Pinpoint the cell where the given text exists, returning its (X, Y) midpoint coordinate. 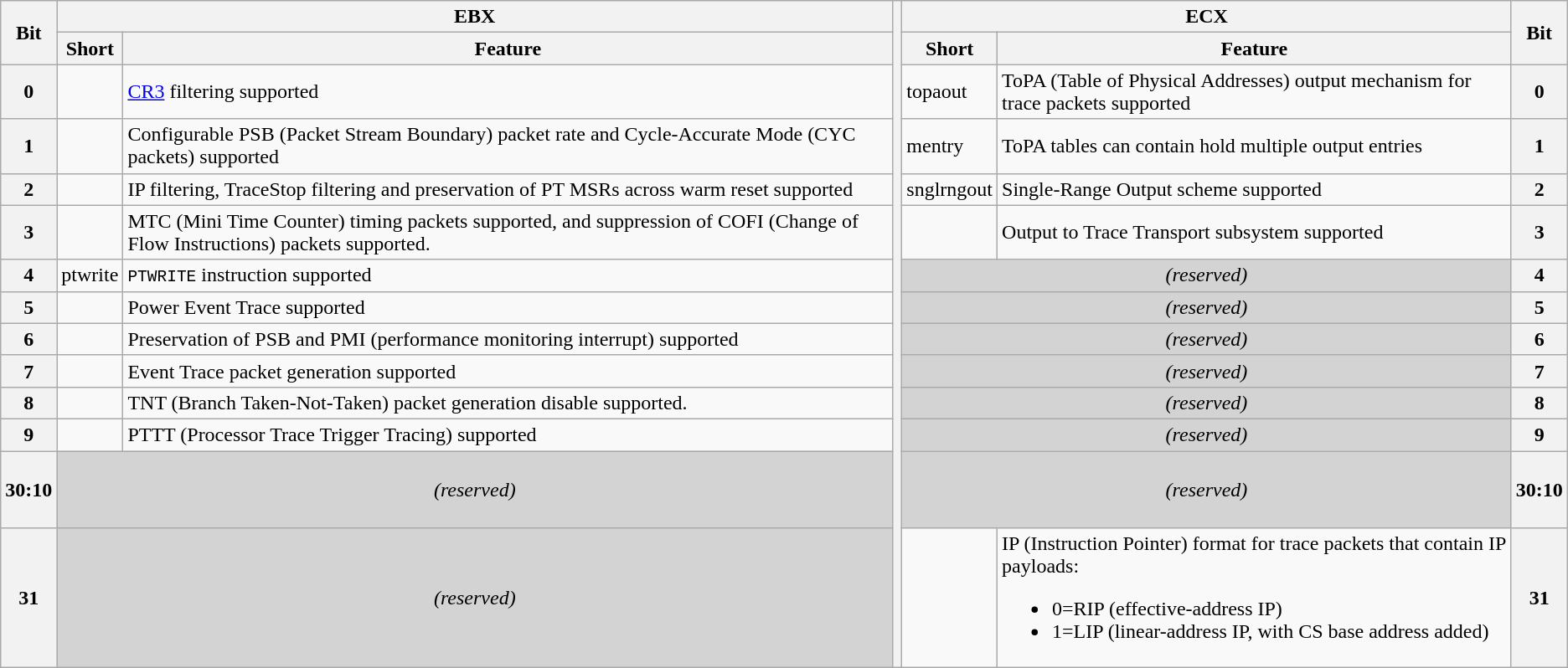
Power Event Trace supported (508, 307)
ToPA tables can contain hold multiple output entries (1255, 146)
Configurable PSB (Packet Stream Boundary) packet rate and Cycle-Accurate Mode (CYC packets) supported (508, 146)
ToPA (Table of Physical Addresses) output mechanism for trace packets supported (1255, 92)
ptwrite (90, 275)
Single-Range Output scheme supported (1255, 189)
TNT (Branch Taken-Not-Taken) packet generation disable supported. (508, 403)
topaout (950, 92)
CR3 filtering supported (508, 92)
Output to Trace Transport subsystem supported (1255, 233)
PTTT (Processor Trace Trigger Tracing) supported (508, 434)
EBX (475, 17)
ECX (1206, 17)
snglrngout (950, 189)
IP filtering, TraceStop filtering and preservation of PT MSRs across warm reset supported (508, 189)
PTWRITE instruction supported (508, 275)
MTC (Mini Time Counter) timing packets supported, and suppression of COFI (Change of Flow Instructions) packets supported. (508, 233)
Preservation of PSB and PMI (performance monitoring interrupt) supported (508, 339)
mentry (950, 146)
Event Trace packet generation supported (508, 371)
